From the cell containing the given text, extract its center point as [X, Y] coordinate. 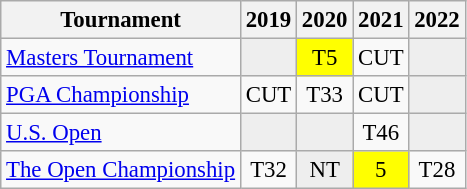
2022 [437, 20]
The Open Championship [121, 170]
NT [325, 170]
U.S. Open [121, 133]
T28 [437, 170]
5 [381, 170]
T32 [268, 170]
Masters Tournament [121, 58]
T33 [325, 95]
Tournament [121, 20]
2021 [381, 20]
2020 [325, 20]
T5 [325, 58]
PGA Championship [121, 95]
T46 [381, 133]
2019 [268, 20]
